Search for the cell housing the specified text and yield its (x, y) center coordinate. 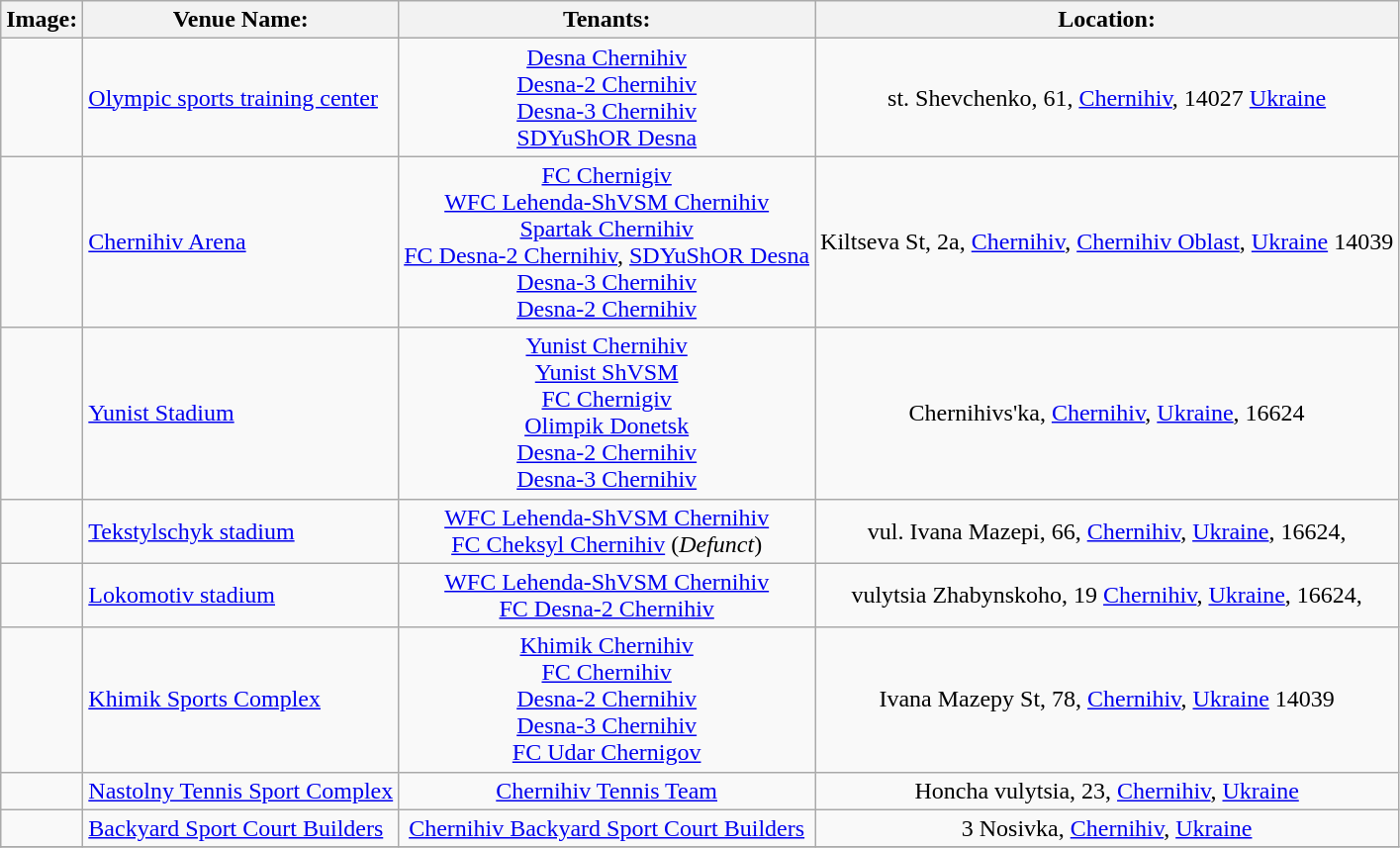
Ivana Mazepy St, 78, Chernihiv, Ukraine 14039 (1107, 700)
Olympic sports training center (241, 97)
Yunist ChernihivYunist ShVSMFC ChernigivOlimpik DonetskDesna-2 ChernihivDesna-3 Chernihiv (607, 414)
Venue Name: (241, 20)
Chernihiv Backyard Sport Court Builders (607, 828)
Kiltseva St, 2а, Chernihiv, Chernihiv Oblast, Ukraine 14039 (1107, 241)
Nastolny Tennis Sport Complex (241, 791)
vul. Ivana Mazepi, 66, Chernihiv, Ukraine, 16624, (1107, 530)
Chernihivs'ka, Chernihiv, Ukraine, 16624 (1107, 414)
Yunist Stadium (241, 414)
FC Chernigiv WFC Lehenda-ShVSM ChernihivSpartak Chernihiv FC Desna-2 Chernihiv, SDYuShOR DesnaDesna-3 ChernihivDesna-2 Chernihiv (607, 241)
st. Shevchenko, 61, Chernihiv, 14027 Ukraine (1107, 97)
Image: (42, 20)
Tenants: (607, 20)
Backyard Sport Court Builders (241, 828)
Chernihiv Arena (241, 241)
vulytsia Zhabynskoho, 19 Chernihiv, Ukraine, 16624, (1107, 596)
WFC Lehenda-ShVSM ChernihivFC Cheksyl Chernihiv (Defunct) (607, 530)
Tekstylschyk stadium (241, 530)
Khimik ChernihivFC ChernihivDesna-2 ChernihivDesna-3 ChernihivFC Udar Chernigov (607, 700)
WFC Lehenda-ShVSM Chernihiv FC Desna-2 Chernihiv (607, 596)
Location: (1107, 20)
Honcha vulytsia, 23, Chernihiv, Ukraine (1107, 791)
Lokomotiv stadium (241, 596)
Chernihiv Tennis Team (607, 791)
Khimik Sports Complex (241, 700)
3 Nosivka, Chernihiv, Ukraine (1107, 828)
Desna Chernihiv Desna-2 Chernihiv Desna-3 Chernihiv SDYuShOR Desna (607, 97)
